Output the [x, y] coordinate of the center of the cell containing the given text.  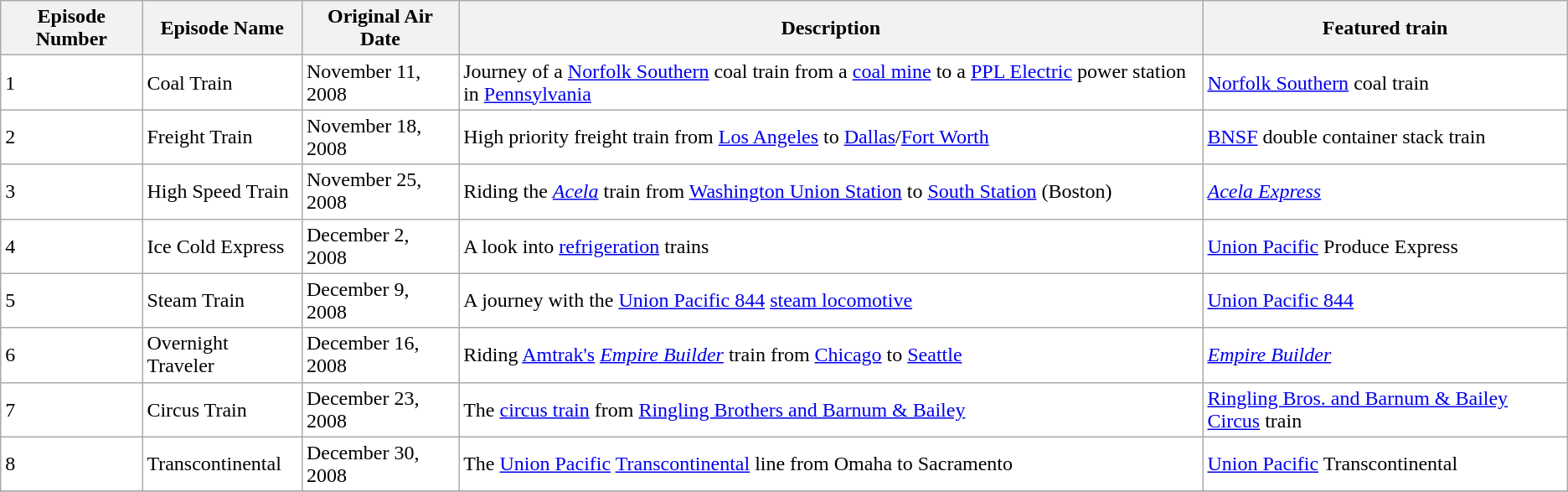
December 9, 2008 [380, 300]
1 [72, 82]
The circus train from Ringling Brothers and Barnum & Bailey [831, 409]
November 18, 2008 [380, 137]
December 2, 2008 [380, 246]
Circus Train [223, 409]
Overnight Traveler [223, 355]
Steam Train [223, 300]
2 [72, 137]
High Speed Train [223, 191]
6 [72, 355]
Coal Train [223, 82]
December 30, 2008 [380, 464]
Original Air Date [380, 28]
High priority freight train from Los Angeles to Dallas/Fort Worth [831, 137]
December 23, 2008 [380, 409]
8 [72, 464]
BNSF double container stack train [1385, 137]
A look into refrigeration trains [831, 246]
The Union Pacific Transcontinental line from Omaha to Sacramento [831, 464]
Episode Name [223, 28]
Union Pacific Produce Express [1385, 246]
Union Pacific 844 [1385, 300]
Riding the Acela train from Washington Union Station to South Station (Boston) [831, 191]
Journey of a Norfolk Southern coal train from a coal mine to a PPL Electric power station in Pennsylvania [831, 82]
Transcontinental [223, 464]
December 16, 2008 [380, 355]
Ringling Bros. and Barnum & Bailey Circus train [1385, 409]
Norfolk Southern coal train [1385, 82]
Union Pacific Transcontinental [1385, 464]
4 [72, 246]
Riding Amtrak's Empire Builder train from Chicago to Seattle [831, 355]
Freight Train [223, 137]
November 25, 2008 [380, 191]
Acela Express [1385, 191]
Empire Builder [1385, 355]
November 11, 2008 [380, 82]
3 [72, 191]
5 [72, 300]
Episode Number [72, 28]
Description [831, 28]
A journey with the Union Pacific 844 steam locomotive [831, 300]
Ice Cold Express [223, 246]
7 [72, 409]
Featured train [1385, 28]
